Scan for the cell matching the given text and deliver its (x, y) coordinate at center. 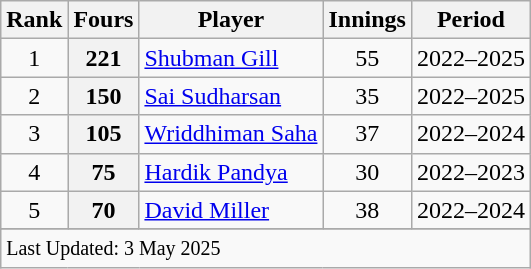
Player (231, 20)
Shubman Gill (231, 58)
Hardik Pandya (231, 172)
Sai Sudharsan (231, 96)
5 (34, 210)
Wriddhiman Saha (231, 134)
30 (367, 172)
105 (104, 134)
Innings (367, 20)
Fours (104, 20)
70 (104, 210)
38 (367, 210)
3 (34, 134)
David Miller (231, 210)
Rank (34, 20)
2 (34, 96)
4 (34, 172)
55 (367, 58)
1 (34, 58)
35 (367, 96)
Last Updated: 3 May 2025 (266, 248)
37 (367, 134)
150 (104, 96)
Period (470, 20)
2022–2023 (470, 172)
221 (104, 58)
75 (104, 172)
